Capture the cell that displays the provided text and extract its [X, Y] central coordinate. 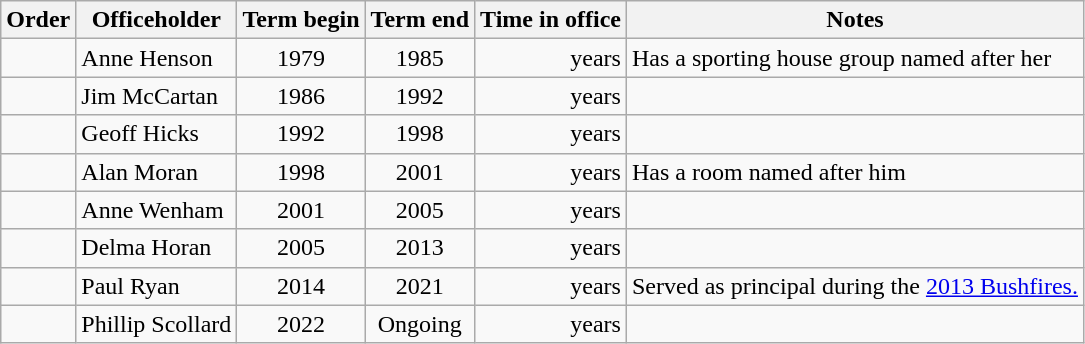
Notes [854, 20]
1986 [301, 96]
Geoff Hicks [156, 134]
Ongoing [420, 324]
Paul Ryan [156, 286]
Order [38, 20]
1979 [301, 58]
Delma Horan [156, 248]
Officeholder [156, 20]
Alan Moran [156, 172]
Anne Henson [156, 58]
Term begin [301, 20]
Time in office [551, 20]
2022 [301, 324]
Term end [420, 20]
2013 [420, 248]
2014 [301, 286]
Has a room named after him [854, 172]
1985 [420, 58]
Phillip Scollard [156, 324]
Anne Wenham [156, 210]
2021 [420, 286]
Jim McCartan [156, 96]
Served as principal during the 2013 Bushfires. [854, 286]
Has a sporting house group named after her [854, 58]
